Provide the [x, y] coordinate of the cell's center where the given text is located.  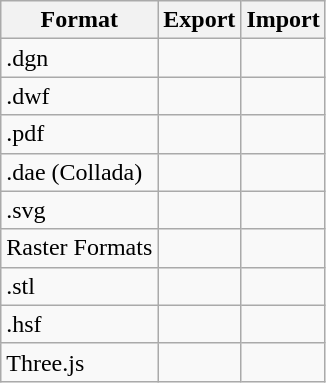
.dae (Collada) [80, 172]
.dwf [80, 96]
Export [200, 20]
Three.js [80, 362]
Import [283, 20]
.stl [80, 286]
Raster Formats [80, 248]
Format [80, 20]
.hsf [80, 324]
.pdf [80, 134]
.svg [80, 210]
.dgn [80, 58]
